Capture the cell that displays the provided text and extract its (X, Y) central coordinate. 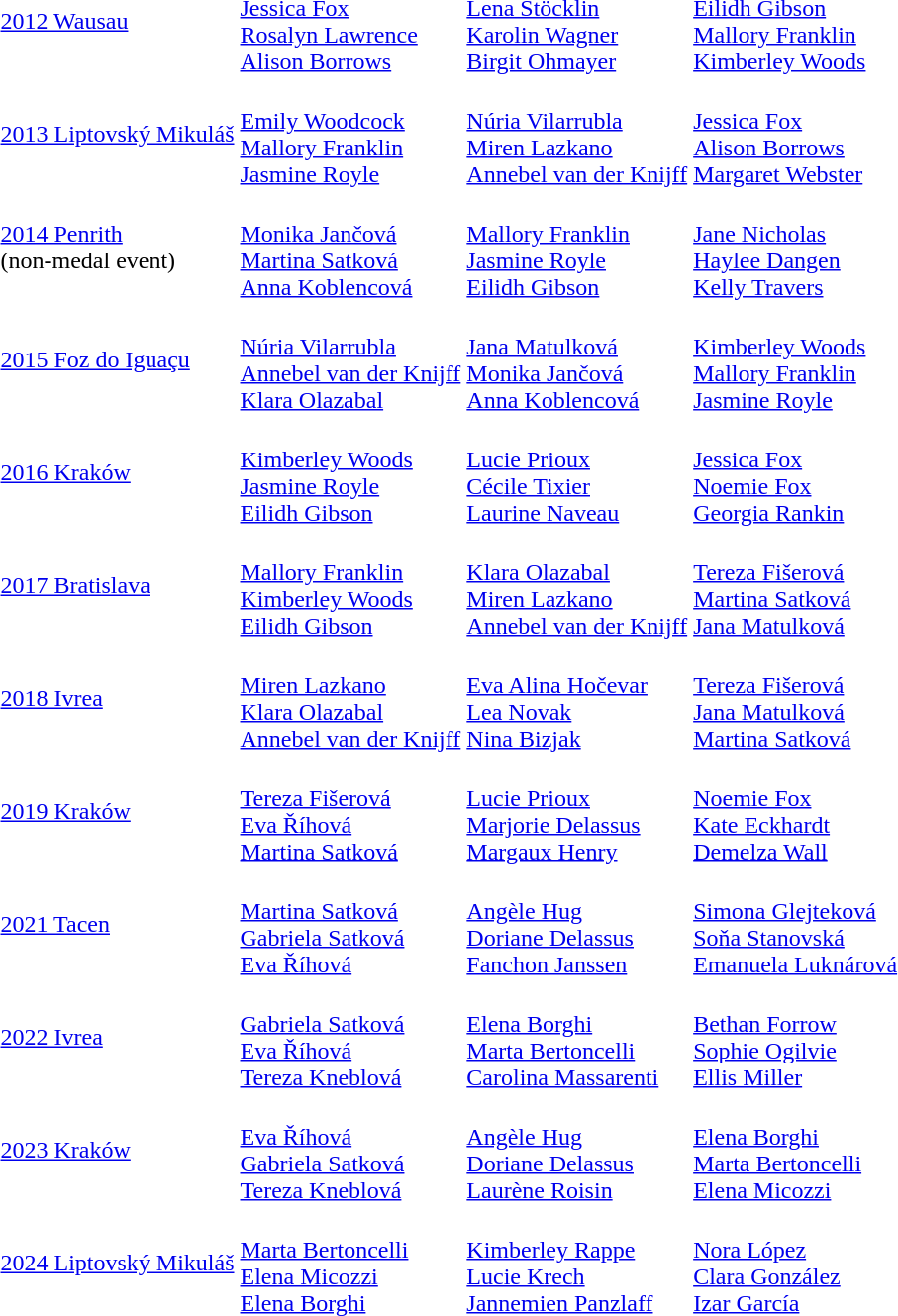
Martina SatkováGabriela SatkováEva Říhová (350, 925)
Gabriela SatkováEva ŘíhováTereza Kneblová (350, 1038)
Jana MatulkováMonika JančováAnna Koblencová (577, 360)
Monika JančováMartina SatkováAnna Koblencová (350, 248)
Miren LazkanoKlara OlazabalAnnebel van der Knijff (350, 699)
Kimberley WoodsJasmine RoyleEilidh Gibson (350, 473)
Emily WoodcockMallory FranklinJasmine Royle (350, 135)
Angèle HugDoriane DelassusLaurène Roisin (577, 1151)
Lucie PriouxCécile TixierLaurine Naveau (577, 473)
Klara OlazabalMiren LazkanoAnnebel van der Knijff (577, 586)
Núria VilarrublaAnnebel van der KnijffKlara Olazabal (350, 360)
Mallory FranklinJasmine RoyleEilidh Gibson (577, 248)
Lucie PriouxMarjorie DelassusMargaux Henry (577, 812)
Eva ŘíhováGabriela SatkováTereza Kneblová (350, 1151)
Elena BorghiMarta BertoncelliCarolina Massarenti (577, 1038)
Eva Alina HočevarLea NovakNina Bizjak (577, 699)
Núria VilarrublaMiren LazkanoAnnebel van der Knijff (577, 135)
Tereza FišerováEva ŘíhováMartina Satková (350, 812)
Mallory FranklinKimberley WoodsEilidh Gibson (350, 586)
Angèle HugDoriane DelassusFanchon Janssen (577, 925)
